Output the [x, y] coordinate of the center of the cell containing the given text.  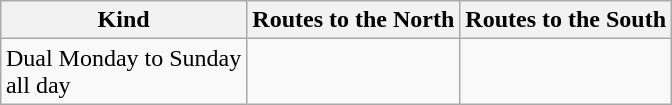
Kind [123, 20]
Routes to the North [354, 20]
Routes to the South [566, 20]
Dual Monday to Sunday all day [123, 72]
